From the cell containing the given text, extract its center point as [X, Y] coordinate. 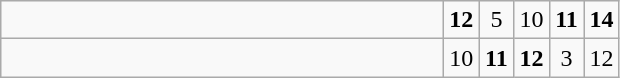
14 [602, 20]
3 [566, 58]
5 [496, 20]
